Provide the (x, y) coordinate of the cell's center where the given text is located.  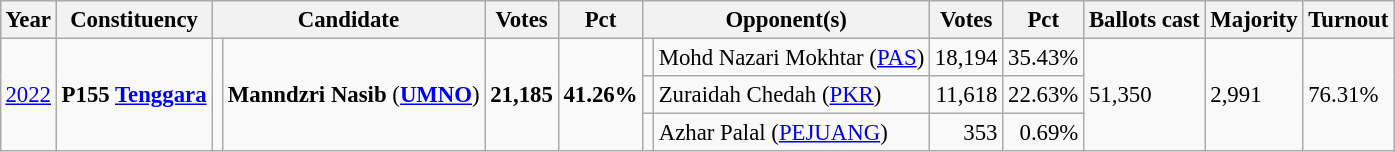
11,618 (966, 95)
353 (966, 133)
22.63% (1044, 95)
Ballots cast (1144, 20)
35.43% (1044, 57)
2022 (28, 94)
Opponent(s) (786, 20)
18,194 (966, 57)
Azhar Palal (PEJUANG) (791, 133)
76.31% (1348, 94)
Candidate (348, 20)
Mohd Nazari Mokhtar (PAS) (791, 57)
51,350 (1144, 94)
21,185 (522, 94)
Constituency (134, 20)
Year (28, 20)
Zuraidah Chedah (PKR) (791, 95)
0.69% (1044, 133)
Manndzri Nasib (UMNO) (353, 94)
Majority (1254, 20)
2,991 (1254, 94)
Turnout (1348, 20)
P155 Tenggara (134, 94)
41.26% (600, 94)
